Scan for the cell matching the given text and deliver its (X, Y) coordinate at center. 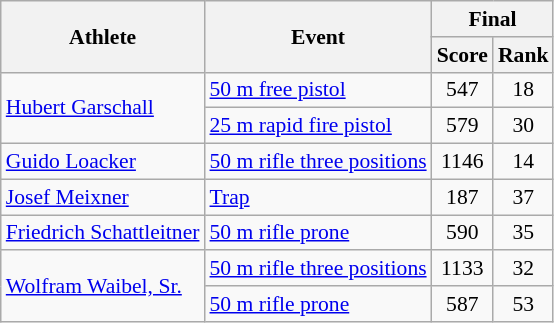
Josef Meixner (103, 197)
579 (462, 126)
Rank (524, 55)
Hubert Garschall (103, 108)
Guido Loacker (103, 162)
Final (493, 19)
187 (462, 197)
37 (524, 197)
1133 (462, 269)
Trap (318, 197)
35 (524, 233)
1146 (462, 162)
30 (524, 126)
14 (524, 162)
32 (524, 269)
Athlete (103, 36)
Friedrich Schattleitner (103, 233)
Wolfram Waibel, Sr. (103, 286)
53 (524, 304)
547 (462, 90)
Score (462, 55)
18 (524, 90)
587 (462, 304)
50 m free pistol (318, 90)
590 (462, 233)
Event (318, 36)
25 m rapid fire pistol (318, 126)
